For the text-containing cell, return its midpoint in (X, Y) coordinate format. 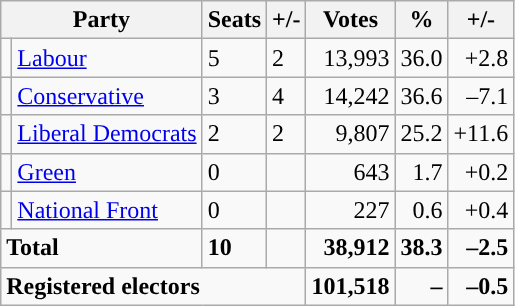
9,807 (350, 134)
101,518 (350, 286)
38,912 (350, 248)
National Front (107, 210)
Labour (107, 58)
–7.1 (481, 96)
227 (350, 210)
+0.4 (481, 210)
643 (350, 172)
+11.6 (481, 134)
4 (286, 96)
Liberal Democrats (107, 134)
Party (102, 20)
+2.8 (481, 58)
1.7 (422, 172)
0.6 (422, 210)
10 (234, 248)
13,993 (350, 58)
+0.2 (481, 172)
Green (107, 172)
14,242 (350, 96)
Conservative (107, 96)
Seats (234, 20)
Votes (350, 20)
5 (234, 58)
– (422, 286)
36.0 (422, 58)
36.6 (422, 96)
Total (102, 248)
–0.5 (481, 286)
25.2 (422, 134)
% (422, 20)
38.3 (422, 248)
3 (234, 96)
–2.5 (481, 248)
Registered electors (154, 286)
